Return the [x, y] coordinate for the center point of the cell that contains the specified text.  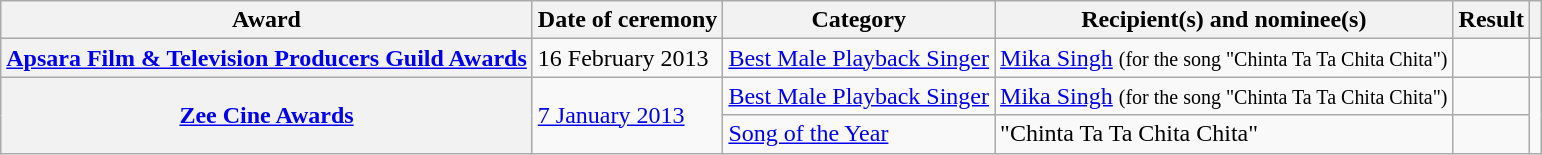
Apsara Film & Television Producers Guild Awards [267, 58]
Category [859, 20]
"Chinta Ta Ta Chita Chita" [1224, 134]
Award [267, 20]
7 January 2013 [628, 115]
Date of ceremony [628, 20]
Song of the Year [859, 134]
16 February 2013 [628, 58]
Recipient(s) and nominee(s) [1224, 20]
Zee Cine Awards [267, 115]
Result [1491, 20]
